Pinpoint the cell where the given text exists, returning its [X, Y] midpoint coordinate. 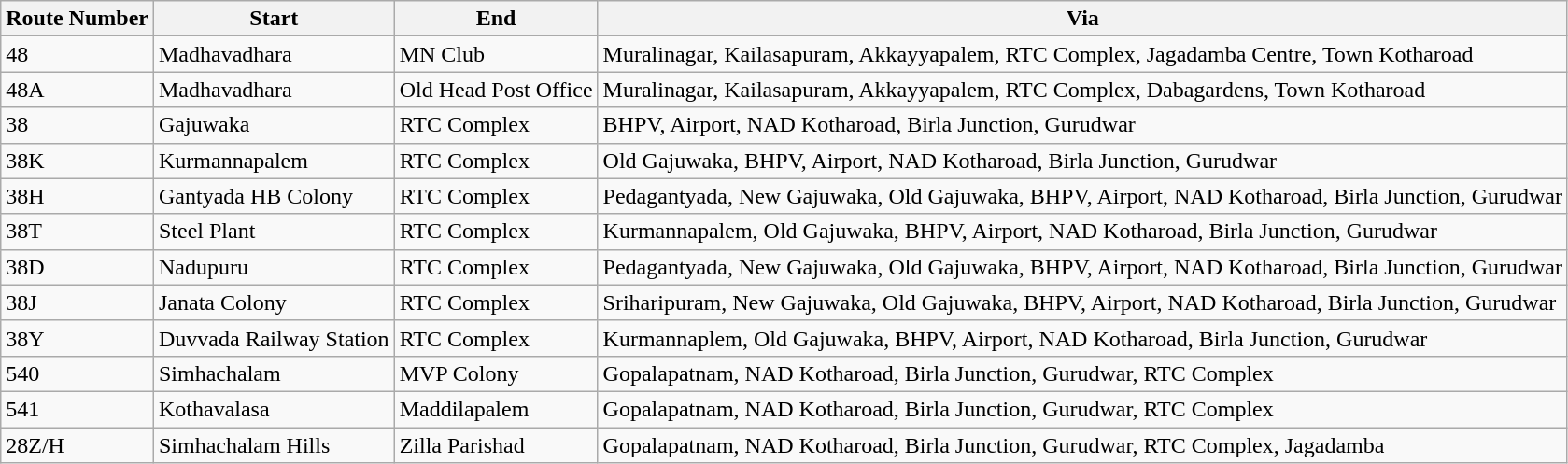
Janata Colony [274, 302]
48 [78, 54]
Kurmannapalem, Old Gajuwaka, BHPV, Airport, NAD Kotharoad, Birla Junction, Gurudwar [1082, 232]
Gajuwaka [274, 125]
Nadupuru [274, 267]
MN Club [496, 54]
Sriharipuram, New Gajuwaka, Old Gajuwaka, BHPV, Airport, NAD Kotharoad, Birla Junction, Gurudwar [1082, 302]
38J [78, 302]
Route Number [78, 19]
Simhachalam Hills [274, 445]
38Y [78, 338]
38H [78, 196]
Muralinagar, Kailasapuram, Akkayyapalem, RTC Complex, Jagadamba Centre, Town Kotharoad [1082, 54]
541 [78, 409]
38K [78, 161]
38 [78, 125]
End [496, 19]
Kurmannapalem [274, 161]
Gopalapatnam, NAD Kotharoad, Birla Junction, Gurudwar, RTC Complex, Jagadamba [1082, 445]
Kurmannaplem, Old Gajuwaka, BHPV, Airport, NAD Kotharoad, Birla Junction, Gurudwar [1082, 338]
540 [78, 373]
Via [1082, 19]
MVP Colony [496, 373]
Steel Plant [274, 232]
Kothavalasa [274, 409]
BHPV, Airport, NAD Kotharoad, Birla Junction, Gurudwar [1082, 125]
Zilla Parishad [496, 445]
28Z/H [78, 445]
Duvvada Railway Station [274, 338]
Muralinagar, Kailasapuram, Akkayyapalem, RTC Complex, Dabagardens, Town Kotharoad [1082, 90]
Old Gajuwaka, BHPV, Airport, NAD Kotharoad, Birla Junction, Gurudwar [1082, 161]
Gantyada HB Colony [274, 196]
Start [274, 19]
38T [78, 232]
Old Head Post Office [496, 90]
48A [78, 90]
Simhachalam [274, 373]
38D [78, 267]
Maddilapalem [496, 409]
